Identify which cell holds the provided text, then report its (X, Y) central coordinate. 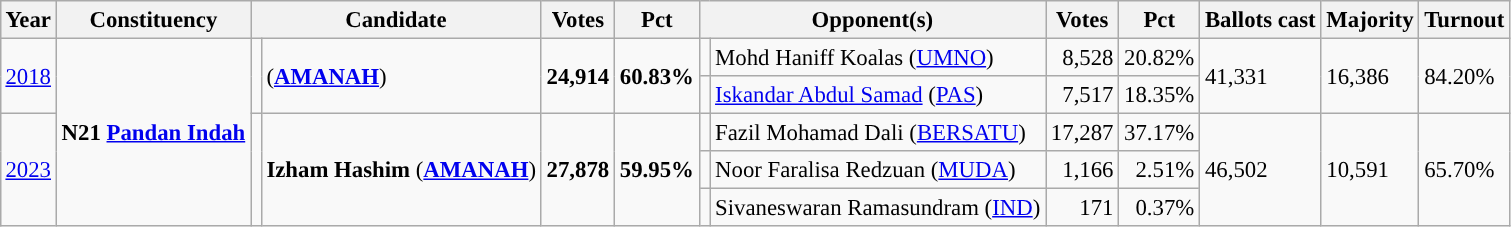
20.82% (1160, 57)
Year (28, 20)
17,287 (1082, 133)
2023 (28, 170)
171 (1082, 208)
Majority (1370, 20)
2018 (28, 76)
7,517 (1082, 95)
41,331 (1260, 76)
8,528 (1082, 57)
Mohd Haniff Koalas (UMNO) (878, 57)
59.95% (658, 170)
18.35% (1160, 95)
N21 Pandan Indah (153, 132)
16,386 (1370, 76)
Noor Faralisa Redzuan (MUDA) (878, 170)
1,166 (1082, 170)
Iskandar Abdul Samad (PAS) (878, 95)
37.17% (1160, 133)
60.83% (658, 76)
24,914 (578, 76)
10,591 (1370, 170)
27,878 (578, 170)
Fazil Mohamad Dali (BERSATU) (878, 133)
Ballots cast (1260, 20)
65.70% (1464, 170)
Opponent(s) (872, 20)
84.20% (1464, 76)
Candidate (396, 20)
Sivaneswaran Ramasundram (IND) (878, 208)
2.51% (1160, 170)
Constituency (153, 20)
46,502 (1260, 170)
0.37% (1160, 208)
Izham Hashim (AMANAH) (401, 170)
Turnout (1464, 20)
(AMANAH) (401, 76)
